From the cell containing the given text, extract its center point as (x, y) coordinate. 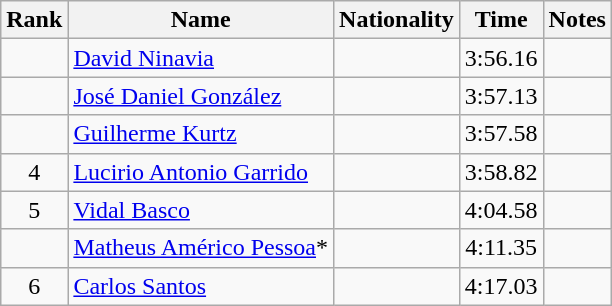
Name (201, 20)
5 (34, 210)
Carlos Santos (201, 286)
David Ninavia (201, 58)
4 (34, 172)
Matheus Américo Pessoa* (201, 248)
6 (34, 286)
3:57.13 (501, 96)
Nationality (397, 20)
Guilherme Kurtz (201, 134)
4:04.58 (501, 210)
3:57.58 (501, 134)
Rank (34, 20)
3:56.16 (501, 58)
3:58.82 (501, 172)
Vidal Basco (201, 210)
Notes (577, 20)
4:17.03 (501, 286)
Lucirio Antonio Garrido (201, 172)
Time (501, 20)
José Daniel González (201, 96)
4:11.35 (501, 248)
